Determine the [x, y] coordinate at the center of the cell enclosing the given text.  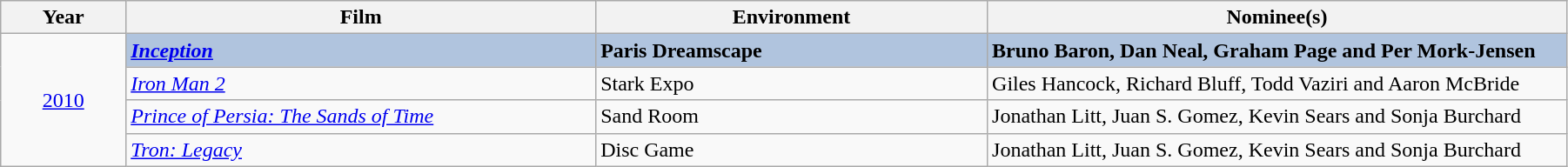
Film [361, 17]
Bruno Baron, Dan Neal, Graham Page and Per Mork-Jensen [1277, 50]
Stark Expo [792, 83]
Tron: Legacy [361, 150]
Giles Hancock, Richard Bluff, Todd Vaziri and Aaron McBride [1277, 83]
Year [64, 17]
Prince of Persia: The Sands of Time [361, 117]
Environment [792, 17]
2010 [64, 100]
Nominee(s) [1277, 17]
Disc Game [792, 150]
Inception [361, 50]
Sand Room [792, 117]
Iron Man 2 [361, 83]
Paris Dreamscape [792, 50]
